Identify which cell holds the provided text, then report its [x, y] central coordinate. 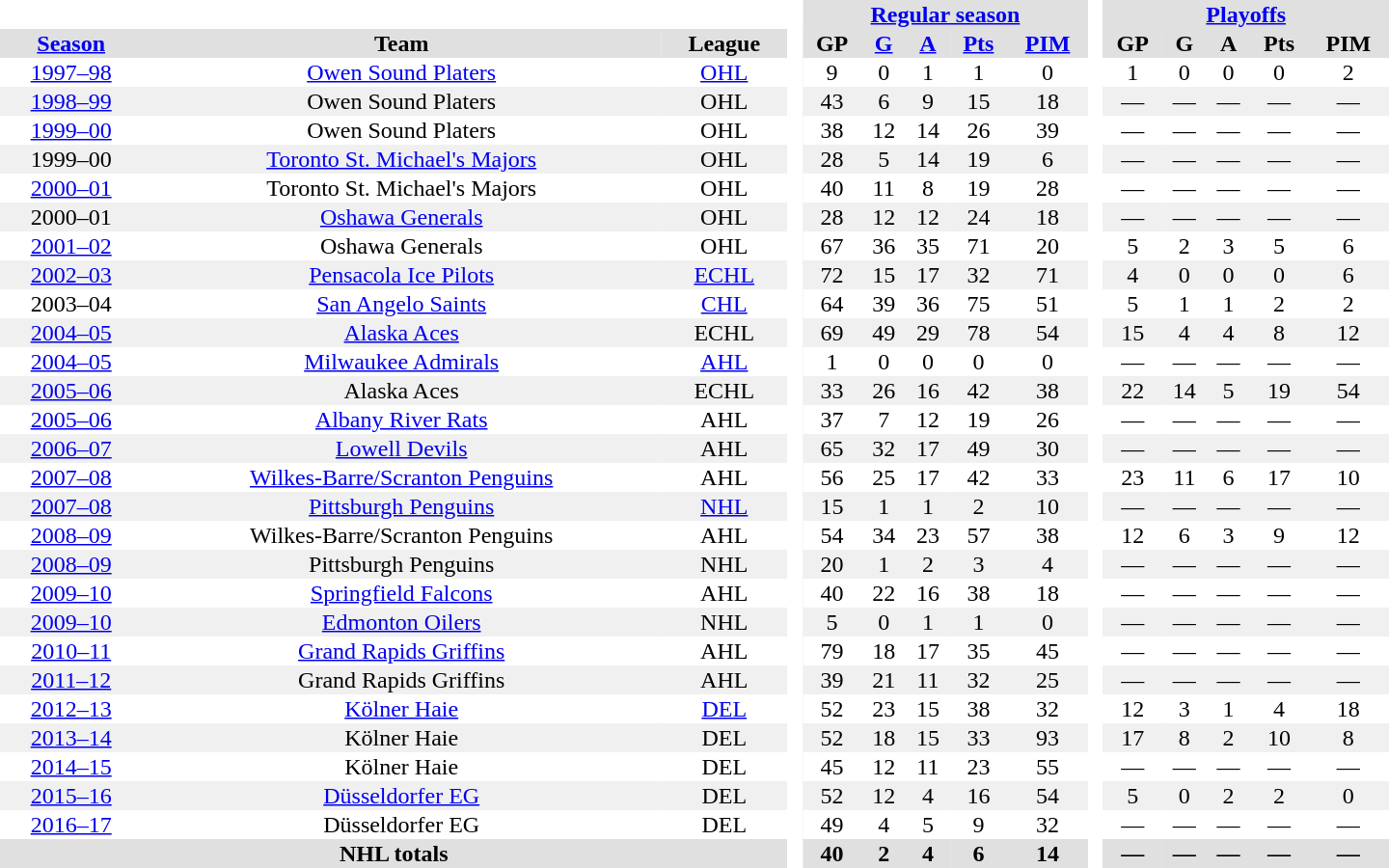
2015–16 [71, 796]
72 [832, 275]
69 [832, 333]
43 [832, 101]
1998–99 [71, 101]
64 [832, 304]
Team [401, 43]
2010–11 [71, 651]
2001–02 [71, 246]
67 [832, 246]
78 [978, 333]
7 [884, 420]
1997–98 [71, 72]
21 [884, 680]
37 [832, 420]
2002–03 [71, 275]
2014–15 [71, 767]
Springfield Falcons [401, 593]
Season [71, 43]
2003–04 [71, 304]
57 [978, 535]
34 [884, 535]
30 [1048, 448]
Edmonton Oilers [401, 622]
Albany River Rats [401, 420]
Pensacola Ice Pilots [401, 275]
2011–12 [71, 680]
2012–13 [71, 709]
24 [978, 217]
65 [832, 448]
2013–14 [71, 738]
93 [1048, 738]
79 [832, 651]
56 [832, 477]
2016–17 [71, 825]
CHL [724, 304]
55 [1048, 767]
NHL totals [394, 854]
Lowell Devils [401, 448]
51 [1048, 304]
2006–07 [71, 448]
75 [978, 304]
Playoffs [1246, 14]
29 [928, 333]
San Angelo Saints [401, 304]
Regular season [945, 14]
League [724, 43]
Milwaukee Admirals [401, 362]
